Find where the given text appears and provide that cell's center as [X, Y] coordinate. 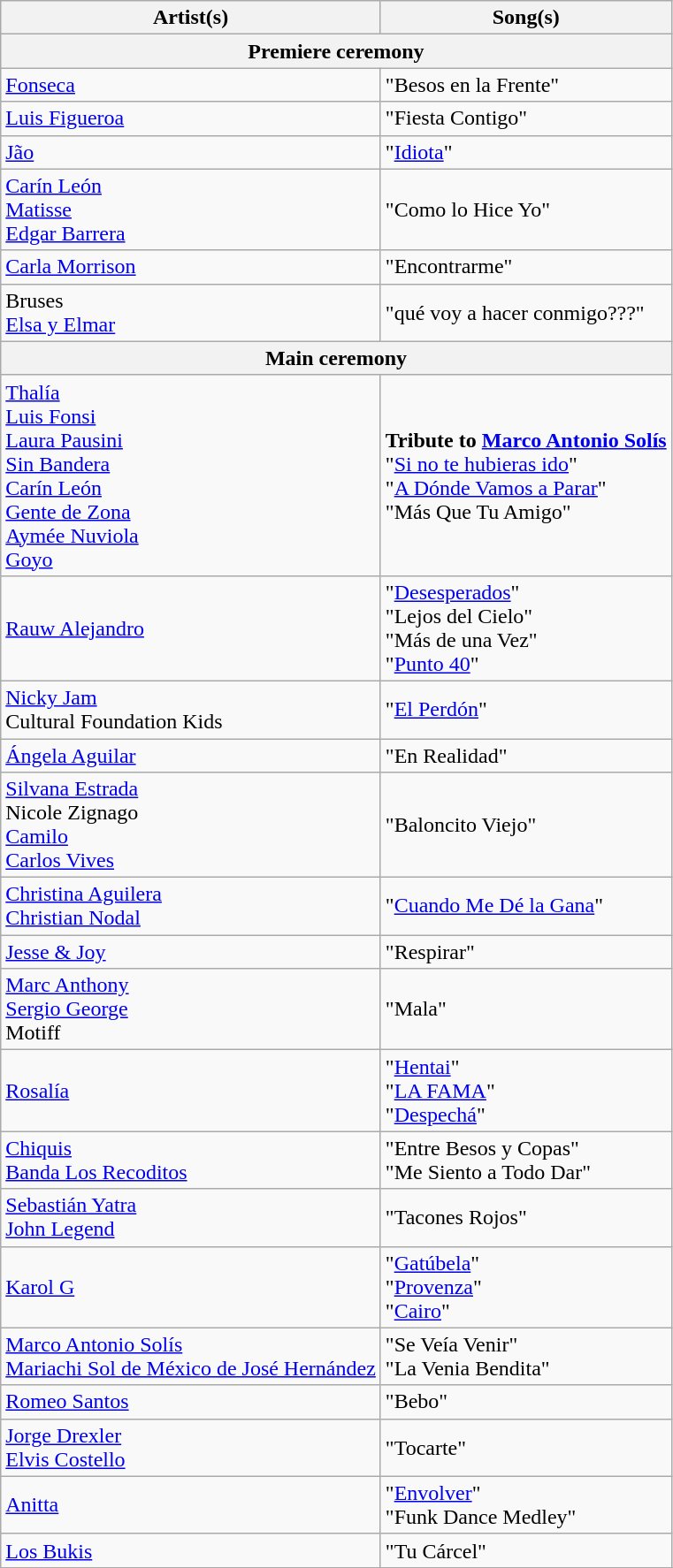
"Cuando Me Dé la Gana" [525, 907]
Tribute to Marco Antonio Solís"Si no te hubieras ido""A Dónde Vamos a Parar""Más Que Tu Amigo" [525, 476]
"Bebo" [525, 1402]
Song(s) [525, 18]
"Tu Cárcel" [525, 1550]
Los Bukis [191, 1550]
Luis Figueroa [191, 118]
Anitta [191, 1504]
Ángela Aguilar [191, 756]
Nicky JamCultural Foundation Kids [191, 709]
"Desesperados""Lejos del Cielo""Más de una Vez""Punto 40" [525, 628]
"Tacones Rojos" [525, 1218]
"qué voy a hacer conmigo???" [525, 313]
Artist(s) [191, 18]
"Mala" [525, 1009]
Marco Antonio SolísMariachi Sol de México de José Hernández [191, 1356]
Carín LeónMatisseEdgar Barrera [191, 209]
"Gatúbela""Provenza""Cairo" [525, 1287]
"Hentai""LA FAMA""Despechá" [525, 1091]
"El Perdón" [525, 709]
Carla Morrison [191, 267]
Rosalía [191, 1091]
"Entre Besos y Copas""Me Siento a Todo Dar" [525, 1160]
"Fiesta Contigo" [525, 118]
Silvana EstradaNicole ZignagoCamiloCarlos Vives [191, 826]
Christina AguileraChristian Nodal [191, 907]
Jorge DrexlerElvis Costello [191, 1448]
Sebastián YatraJohn Legend [191, 1218]
"En Realidad" [525, 756]
Marc AnthonySergio GeorgeMotiff [191, 1009]
Jesse & Joy [191, 952]
"Encontrarme" [525, 267]
ThalíaLuis FonsiLaura PausiniSin BanderaCarín LeónGente de ZonaAymée NuviolaGoyo [191, 476]
Jão [191, 152]
"Se Veía Venir""La Venia Bendita" [525, 1356]
"Como lo Hice Yo" [525, 209]
"Tocarte" [525, 1448]
"Respirar" [525, 952]
BrusesElsa y Elmar [191, 313]
Karol G [191, 1287]
Main ceremony [336, 358]
"Idiota" [525, 152]
Fonseca [191, 85]
"Besos en la Frente" [525, 85]
ChiquisBanda Los Recoditos [191, 1160]
"Envolver""Funk Dance Medley" [525, 1504]
Premiere ceremony [336, 51]
Rauw Alejandro [191, 628]
"Baloncito Viejo" [525, 826]
Romeo Santos [191, 1402]
